From the cell containing the given text, extract its center point as [X, Y] coordinate. 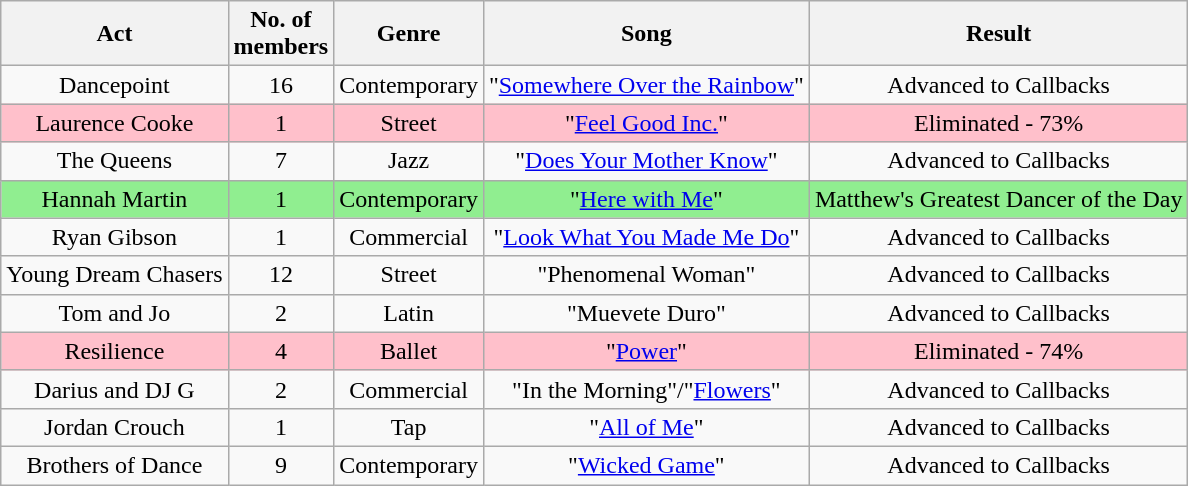
Genre [409, 34]
Dancepoint [114, 85]
Ballet [409, 351]
Tom and Jo [114, 313]
"Phenomenal Woman" [646, 275]
"In the Morning"/"Flowers" [646, 389]
Resilience [114, 351]
"Feel Good Inc." [646, 123]
"Does Your Mother Know" [646, 161]
"Here with Me" [646, 199]
12 [281, 275]
Darius and DJ G [114, 389]
"Power" [646, 351]
"Somewhere Over the Rainbow" [646, 85]
Laurence Cooke [114, 123]
Latin [409, 313]
"All of Me" [646, 427]
Young Dream Chasers [114, 275]
Eliminated - 73% [998, 123]
Eliminated - 74% [998, 351]
7 [281, 161]
Ryan Gibson [114, 237]
No. ofmembers [281, 34]
Tap [409, 427]
9 [281, 465]
Brothers of Dance [114, 465]
Act [114, 34]
Matthew's Greatest Dancer of the Day [998, 199]
Hannah Martin [114, 199]
Jazz [409, 161]
"Look What You Made Me Do" [646, 237]
4 [281, 351]
"Wicked Game" [646, 465]
Jordan Crouch [114, 427]
The Queens [114, 161]
16 [281, 85]
Result [998, 34]
"Muevete Duro" [646, 313]
Song [646, 34]
